Identify which cell holds the provided text, then report its (X, Y) central coordinate. 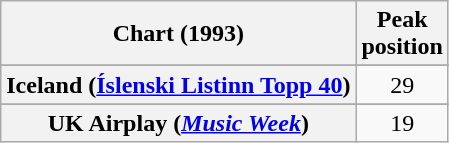
UK Airplay (Music Week) (178, 123)
Peakposition (402, 34)
Iceland (Íslenski Listinn Topp 40) (178, 85)
Chart (1993) (178, 34)
29 (402, 85)
19 (402, 123)
